Provide the (x, y) coordinate of the cell's center where the given text is located.  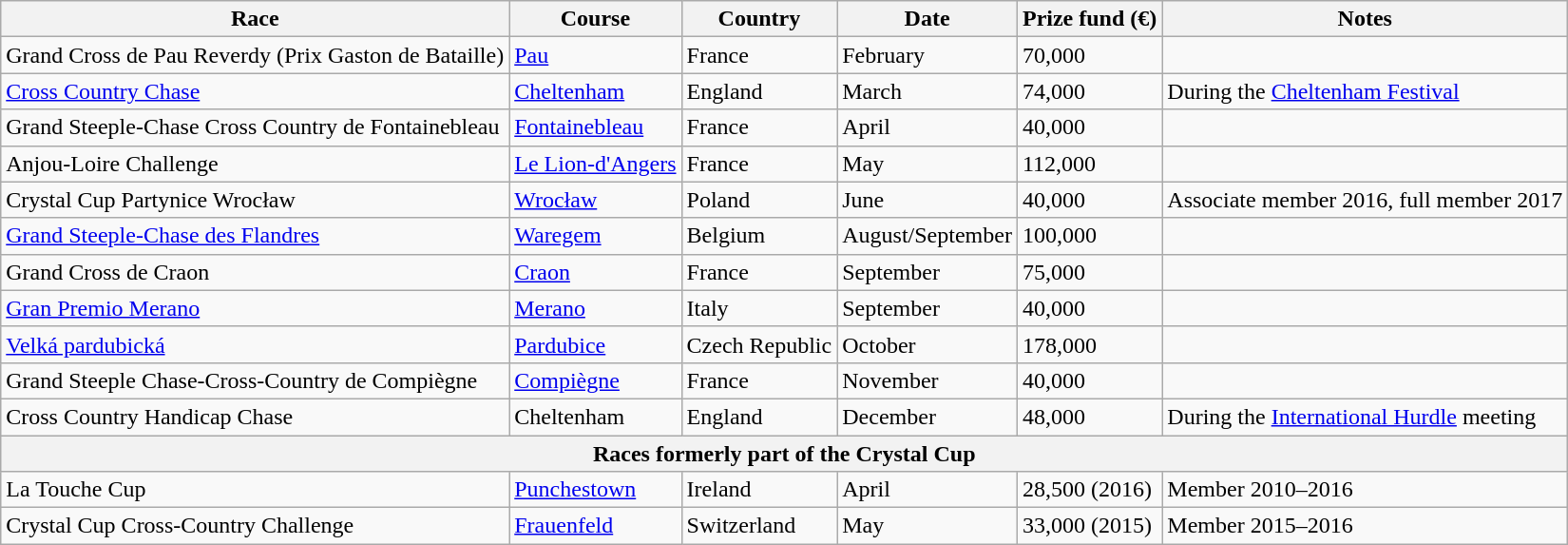
Member 2015–2016 (1365, 526)
112,000 (1089, 164)
Wrocław (595, 200)
Waregem (595, 236)
Switzerland (759, 526)
Anjou-Loire Challenge (255, 164)
Notes (1365, 19)
100,000 (1089, 236)
March (927, 91)
Crystal Cup Partynice Wrocław (255, 200)
Cross Country Handicap Chase (255, 417)
Compiègne (595, 380)
75,000 (1089, 272)
Course (595, 19)
70,000 (1089, 55)
Belgium (759, 236)
Frauenfeld (595, 526)
Grand Steeple-Chase Cross Country de Fontainebleau (255, 127)
February (927, 55)
Velká pardubická (255, 344)
Date (927, 19)
Grand Cross de Craon (255, 272)
La Touche Cup (255, 490)
Cross Country Chase (255, 91)
74,000 (1089, 91)
Country (759, 19)
Prize fund (€) (1089, 19)
Craon (595, 272)
Poland (759, 200)
December (927, 417)
Pardubice (595, 344)
November (927, 380)
33,000 (2015) (1089, 526)
Grand Steeple-Chase des Flandres (255, 236)
28,500 (2016) (1089, 490)
48,000 (1089, 417)
Pau (595, 55)
August/September (927, 236)
Ireland (759, 490)
Le Lion-d'Angers (595, 164)
Race (255, 19)
Czech Republic (759, 344)
Punchestown (595, 490)
178,000 (1089, 344)
Italy (759, 308)
During the International Hurdle meeting (1365, 417)
During the Cheltenham Festival (1365, 91)
Crystal Cup Cross-Country Challenge (255, 526)
Associate member 2016, full member 2017 (1365, 200)
Merano (595, 308)
Fontainebleau (595, 127)
Gran Premio Merano (255, 308)
October (927, 344)
Grand Steeple Chase-Cross-Country de Compiègne (255, 380)
Grand Cross de Pau Reverdy (Prix Gaston de Bataille) (255, 55)
Races formerly part of the Crystal Cup (785, 454)
June (927, 200)
Member 2010–2016 (1365, 490)
